Locate the cell with the specified text and output its [x, y] center coordinate. 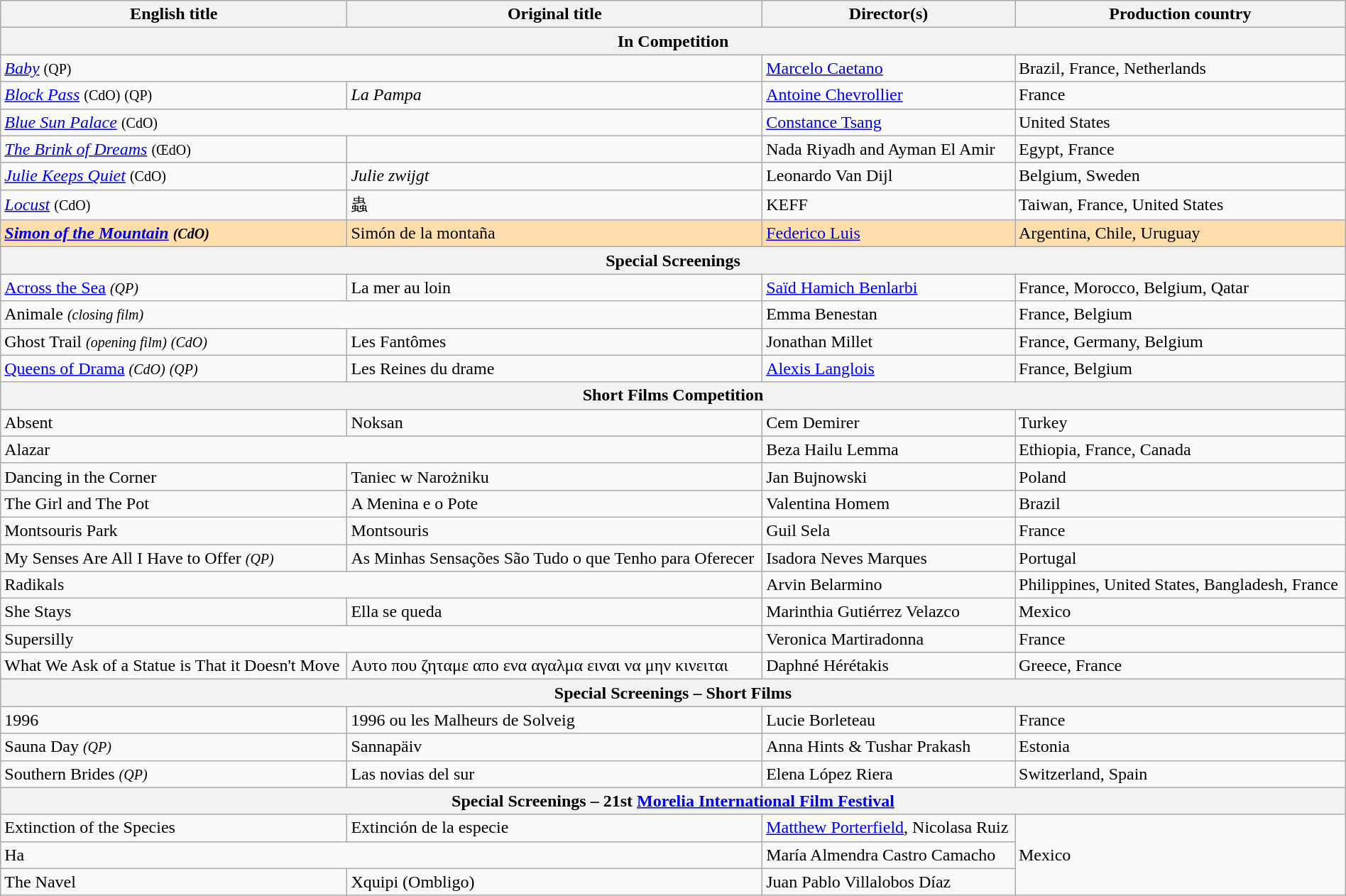
Taiwan, France, United States [1181, 204]
Antoine Chevrollier [889, 95]
Julie Keeps Quiet (CdO) [174, 176]
Montsouris [555, 530]
Las novias del sur [555, 774]
My Senses Are All I Have to Offer (QP) [174, 557]
What We Ask of a Statue is That it Doesn't Move [174, 666]
Nada Riyadh and Ayman El Amir [889, 149]
蟲 [555, 204]
Special Screenings – 21st Morelia International Film Festival [673, 801]
Turkey [1181, 422]
Αυτο που ζηταμε απο ενα αγαλμα ειναι να μην κινειται [555, 666]
Daphné Hérétakis [889, 666]
Special Screenings – Short Films [673, 693]
United States [1181, 122]
Brazil, France, Netherlands [1181, 68]
Simón de la montaña [555, 234]
Jonathan Millet [889, 342]
Isadora Neves Marques [889, 557]
Beza Hailu Lemma [889, 449]
Veronica Martiradonna [889, 639]
Marcelo Caetano [889, 68]
Across the Sea (QP) [174, 288]
Jan Bujnowski [889, 476]
Constance Tsang [889, 122]
Director(s) [889, 14]
Les Fantômes [555, 342]
Les Reines du drame [555, 368]
Noksan [555, 422]
Emma Benestan [889, 315]
Ella se queda [555, 612]
Supersilly [382, 639]
Egypt, France [1181, 149]
Alazar [382, 449]
Ethiopia, France, Canada [1181, 449]
Locust (CdO) [174, 204]
Saïd Hamich Benlarbi [889, 288]
Original title [555, 14]
Extinction of the Species [174, 828]
Poland [1181, 476]
Elena López Riera [889, 774]
Baby (QP) [382, 68]
Marinthia Gutiérrez Velazco [889, 612]
Extinción de la especie [555, 828]
Queens of Drama (CdO) (QP) [174, 368]
Sauna Day (QP) [174, 747]
The Navel [174, 882]
Short Films Competition [673, 395]
Dancing in the Corner [174, 476]
1996 [174, 720]
Portugal [1181, 557]
Cem Demirer [889, 422]
In Competition [673, 41]
Belgium, Sweden [1181, 176]
A Menina e o Pote [555, 503]
Brazil [1181, 503]
Estonia [1181, 747]
Absent [174, 422]
Ghost Trail (opening film) (CdO) [174, 342]
Matthew Porterfield, Nicolasa Ruiz [889, 828]
Julie zwijgt [555, 176]
France, Germany, Belgium [1181, 342]
La mer au loin [555, 288]
KEFF [889, 204]
Radikals [382, 585]
Guil Sela [889, 530]
Sannapäiv [555, 747]
Federico Luis [889, 234]
As Minhas Sensações São Tudo o que Tenho para Oferecer [555, 557]
Montsouris Park [174, 530]
Juan Pablo Villalobos Díaz [889, 882]
María Almendra Castro Camacho [889, 855]
Simon of the Mountain (CdO) [174, 234]
France, Morocco, Belgium, Qatar [1181, 288]
Anna Hints & Tushar Prakash [889, 747]
Lucie Borleteau [889, 720]
Greece, France [1181, 666]
Animale (closing film) [382, 315]
Xquipi (Ombligo) [555, 882]
1996 ou les Malheurs de Solveig [555, 720]
She Stays [174, 612]
Arvin Belarmino [889, 585]
Blue Sun Palace (CdO) [382, 122]
Production country [1181, 14]
Leonardo Van Dijl [889, 176]
Ha [382, 855]
Block Pass (CdO) (QP) [174, 95]
Switzerland, Spain [1181, 774]
English title [174, 14]
Alexis Langlois [889, 368]
Argentina, Chile, Uruguay [1181, 234]
Taniec w Narożniku [555, 476]
La Pampa [555, 95]
Southern Brides (QP) [174, 774]
Valentina Homem [889, 503]
Special Screenings [673, 261]
The Girl and The Pot [174, 503]
The Brink of Dreams (ŒdO) [174, 149]
Philippines, United States, Bangladesh, France [1181, 585]
